Scan for the cell matching the given text and deliver its (X, Y) coordinate at center. 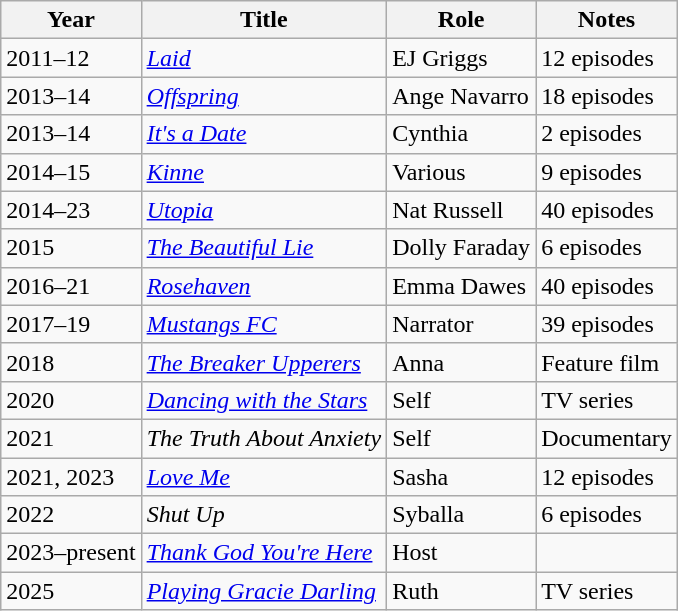
2014–23 (71, 210)
Year (71, 20)
Title (264, 20)
2023–present (71, 553)
Thank God You're Here (264, 553)
The Breaker Upperers (264, 362)
Shut Up (264, 515)
Playing Gracie Darling (264, 591)
Mustangs FC (264, 324)
2025 (71, 591)
2020 (71, 400)
2015 (71, 248)
18 episodes (607, 96)
Cynthia (462, 134)
It's a Date (264, 134)
Various (462, 172)
EJ Griggs (462, 58)
Emma Dawes (462, 286)
39 episodes (607, 324)
Offspring (264, 96)
Love Me (264, 477)
Laid (264, 58)
2011–12 (71, 58)
Feature film (607, 362)
Role (462, 20)
Notes (607, 20)
2022 (71, 515)
Utopia (264, 210)
2 episodes (607, 134)
The Truth About Anxiety (264, 438)
2014–15 (71, 172)
Ruth (462, 591)
Narrator (462, 324)
2021, 2023 (71, 477)
Syballa (462, 515)
Anna (462, 362)
Kinne (264, 172)
Ange Navarro (462, 96)
The Beautiful Lie (264, 248)
Host (462, 553)
Nat Russell (462, 210)
Dancing with the Stars (264, 400)
9 episodes (607, 172)
Rosehaven (264, 286)
2017–19 (71, 324)
2018 (71, 362)
Dolly Faraday (462, 248)
2021 (71, 438)
Documentary (607, 438)
2016–21 (71, 286)
Sasha (462, 477)
